For the text-containing cell, return its midpoint in (x, y) coordinate format. 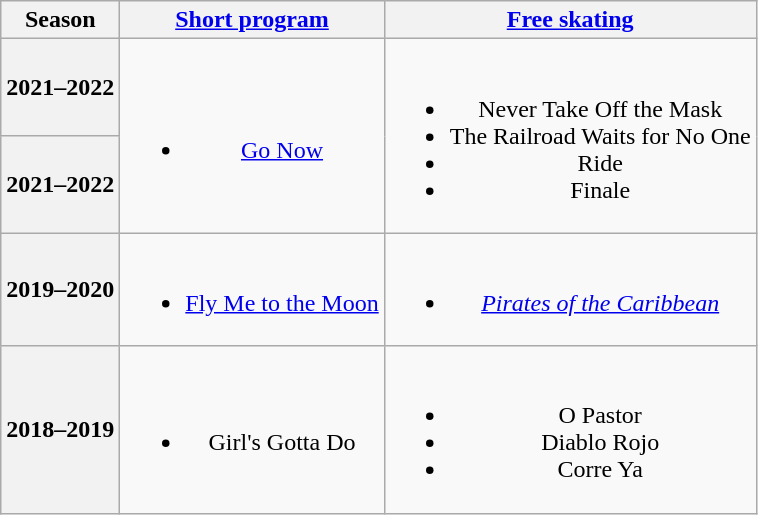
Go Now (252, 136)
2018–2019 (60, 430)
Pirates of the Caribbean (570, 290)
Short program (252, 20)
Fly Me to the Moon (252, 290)
Season (60, 20)
Free skating (570, 20)
2019–2020 (60, 290)
Never Take Off the MaskThe Railroad Waits for No OneRideFinale (570, 136)
Girl's Gotta Do (252, 430)
O PastorDiablo RojoCorre Ya (570, 430)
